Determine the (X, Y) coordinate at the center of the cell enclosing the given text.  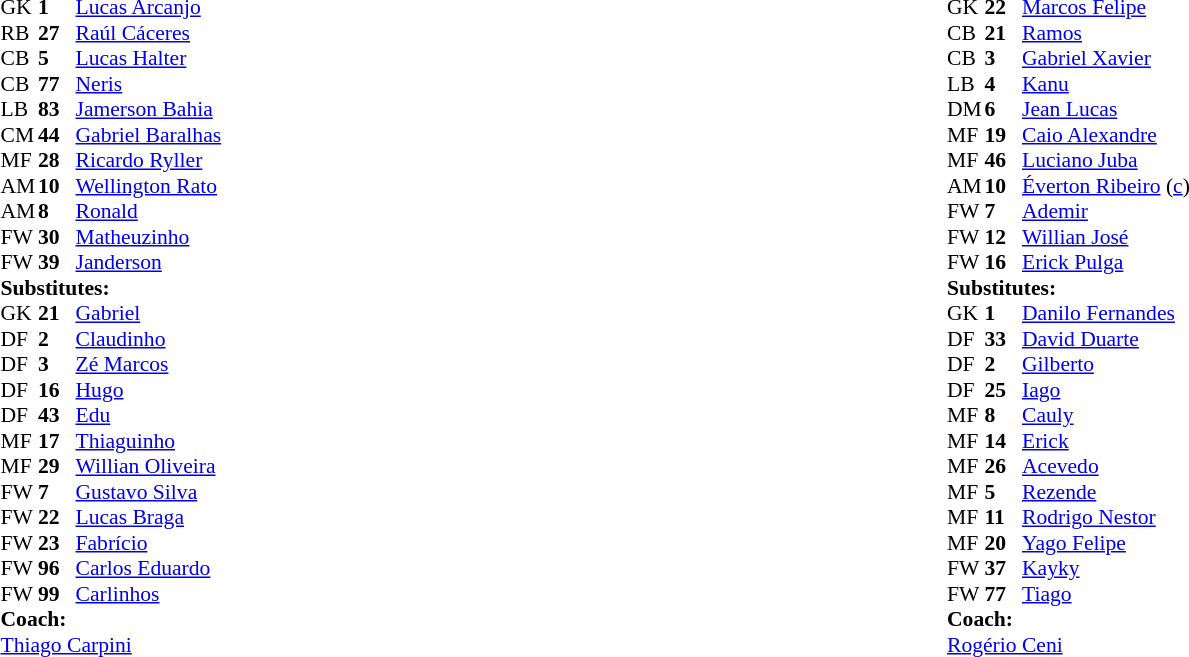
19 (1003, 135)
29 (57, 467)
Gabriel Baralhas (149, 135)
Willian Oliveira (149, 467)
99 (57, 594)
37 (1003, 569)
4 (1003, 84)
RB (19, 33)
Matheuzinho (149, 237)
Ronald (149, 211)
43 (57, 415)
Substitutes: (110, 288)
Wellington Rato (149, 186)
14 (1003, 441)
Ricardo Ryller (149, 161)
Hugo (149, 390)
39 (57, 263)
Thiaguinho (149, 441)
6 (1003, 109)
Lucas Braga (149, 517)
Carlos Eduardo (149, 569)
46 (1003, 161)
25 (1003, 390)
Coach: (110, 619)
Janderson (149, 263)
23 (57, 543)
Neris (149, 84)
Carlinhos (149, 594)
27 (57, 33)
20 (1003, 543)
Fabrício (149, 543)
44 (57, 135)
Lucas Halter (149, 59)
12 (1003, 237)
30 (57, 237)
Jamerson Bahia (149, 109)
Zé Marcos (149, 365)
Gabriel (149, 313)
Raúl Cáceres (149, 33)
Gustavo Silva (149, 492)
Edu (149, 415)
17 (57, 441)
33 (1003, 339)
Claudinho (149, 339)
11 (1003, 517)
26 (1003, 467)
83 (57, 109)
22 (57, 517)
1 (1003, 313)
DM (966, 109)
28 (57, 161)
96 (57, 569)
CM (19, 135)
